Scan for the cell matching the given text and deliver its [x, y] coordinate at center. 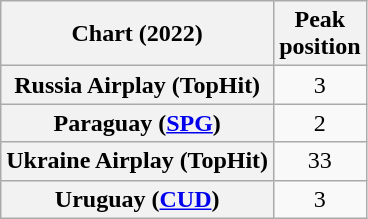
Ukraine Airplay (TopHit) [138, 161]
2 [320, 123]
33 [320, 161]
Chart (2022) [138, 34]
Uruguay (CUD) [138, 199]
Peakposition [320, 34]
Paraguay (SPG) [138, 123]
Russia Airplay (TopHit) [138, 85]
